Return [X, Y] of the center of cell containing provided text 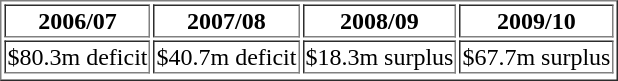
2009/10 [536, 20]
2008/09 [379, 20]
$40.7m deficit [226, 56]
$18.3m surplus [379, 56]
$67.7m surplus [536, 56]
2006/07 [77, 20]
2007/08 [226, 20]
$80.3m deficit [77, 56]
